Return (X, Y) of the center of cell containing provided text 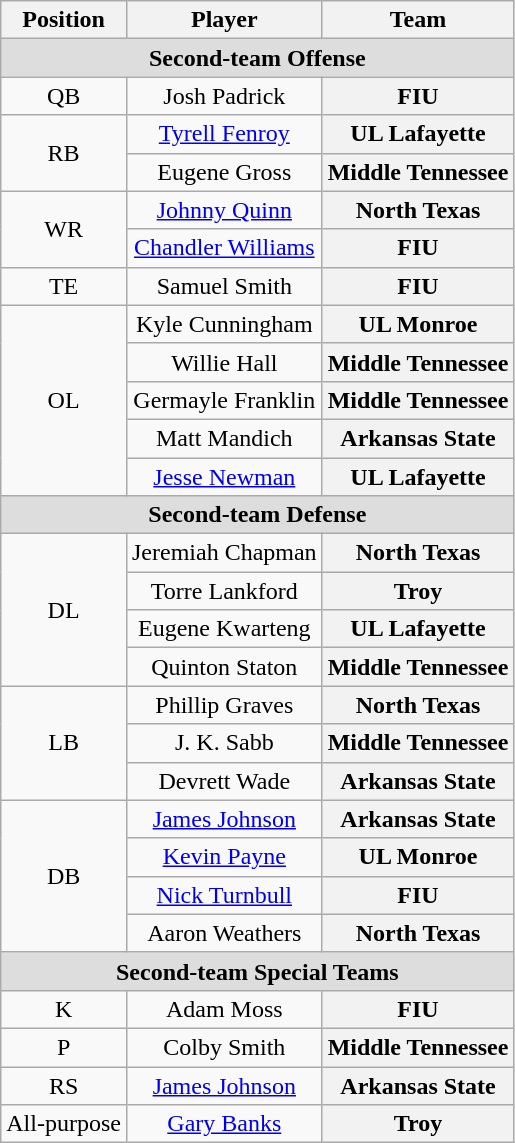
DB (64, 876)
OL (64, 400)
Germayle Franklin (224, 400)
Devrett Wade (224, 781)
Gary Banks (224, 1124)
Johnny Quinn (224, 210)
WR (64, 229)
Second-team Special Teams (258, 971)
Josh Padrick (224, 96)
Jeremiah Chapman (224, 553)
Torre Lankford (224, 591)
Kyle Cunningham (224, 324)
Second-team Offense (258, 58)
Eugene Kwarteng (224, 629)
Player (224, 20)
Quinton Staton (224, 667)
Phillip Graves (224, 705)
Tyrell Fenroy (224, 134)
Colby Smith (224, 1047)
Adam Moss (224, 1009)
RS (64, 1085)
Eugene Gross (224, 172)
Samuel Smith (224, 286)
Second-team Defense (258, 515)
Chandler Williams (224, 248)
Matt Mandich (224, 438)
LB (64, 743)
K (64, 1009)
DL (64, 610)
Willie Hall (224, 362)
Position (64, 20)
Nick Turnbull (224, 895)
Aaron Weathers (224, 933)
All-purpose (64, 1124)
J. K. Sabb (224, 743)
RB (64, 153)
QB (64, 96)
TE (64, 286)
Jesse Newman (224, 477)
Kevin Payne (224, 857)
P (64, 1047)
Team (418, 20)
